Pinpoint the cell where the given text exists, returning its [x, y] midpoint coordinate. 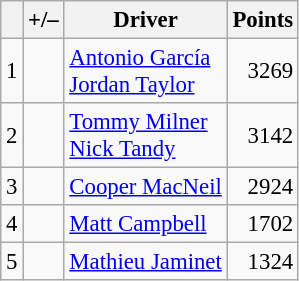
5 [12, 262]
Points [262, 20]
1702 [262, 224]
3269 [262, 72]
Antonio García Jordan Taylor [146, 72]
1324 [262, 262]
+/– [44, 20]
Mathieu Jaminet [146, 262]
2924 [262, 187]
Matt Campbell [146, 224]
3142 [262, 136]
Tommy Milner Nick Tandy [146, 136]
1 [12, 72]
4 [12, 224]
2 [12, 136]
Cooper MacNeil [146, 187]
3 [12, 187]
Driver [146, 20]
